Find where the given text appears and provide that cell's center as (X, Y) coordinate. 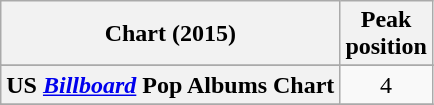
Chart (2015) (170, 34)
Peak position (386, 34)
US Billboard Pop Albums Chart (170, 85)
4 (386, 85)
